Determine the (x, y) coordinate at the center of the cell enclosing the given text.  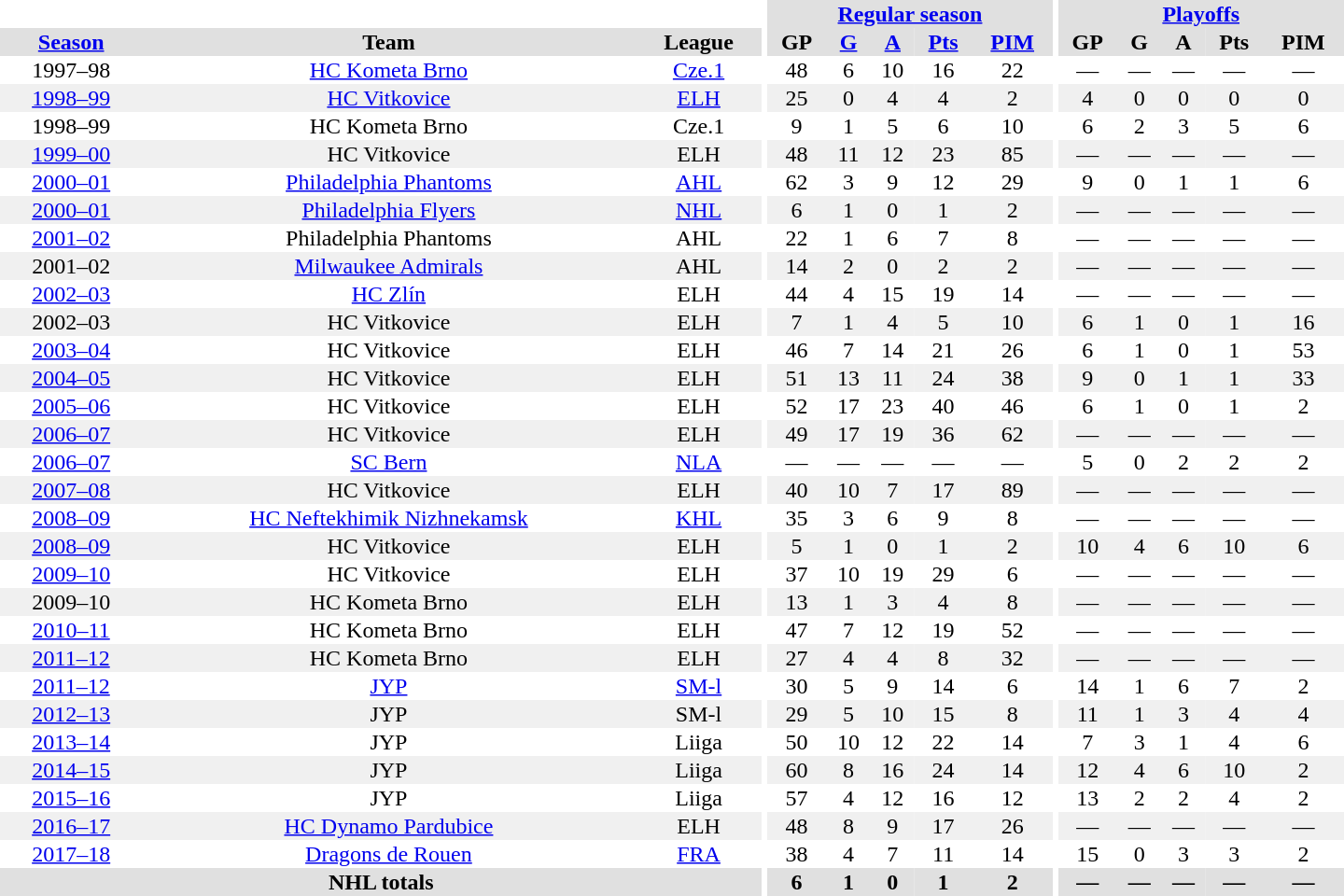
Regular season (910, 14)
HC Zlín (388, 294)
HC Neftekhimik Nizhnekamsk (388, 518)
Philadelphia Flyers (388, 210)
36 (943, 434)
Season (71, 42)
NLA (699, 462)
50 (797, 742)
21 (943, 350)
2017–18 (71, 854)
85 (1012, 154)
1997–98 (71, 70)
33 (1303, 378)
1999–00 (71, 154)
47 (797, 630)
2016–17 (71, 826)
32 (1012, 658)
51 (797, 378)
57 (797, 798)
2007–08 (71, 490)
Team (388, 42)
FRA (699, 854)
2004–05 (71, 378)
60 (797, 770)
27 (797, 658)
League (699, 42)
37 (797, 574)
2005–06 (71, 406)
2003–04 (71, 350)
35 (797, 518)
2010–11 (71, 630)
HC Dynamo Pardubice (388, 826)
30 (797, 686)
89 (1012, 490)
2015–16 (71, 798)
2013–14 (71, 742)
53 (1303, 350)
Dragons de Rouen (388, 854)
25 (797, 98)
NHL totals (381, 882)
2012–13 (71, 714)
KHL (699, 518)
NHL (699, 210)
SC Bern (388, 462)
49 (797, 434)
44 (797, 294)
Milwaukee Admirals (388, 266)
Playoffs (1200, 14)
2014–15 (71, 770)
